Determine the [X, Y] coordinate at the center of the cell enclosing the given text.  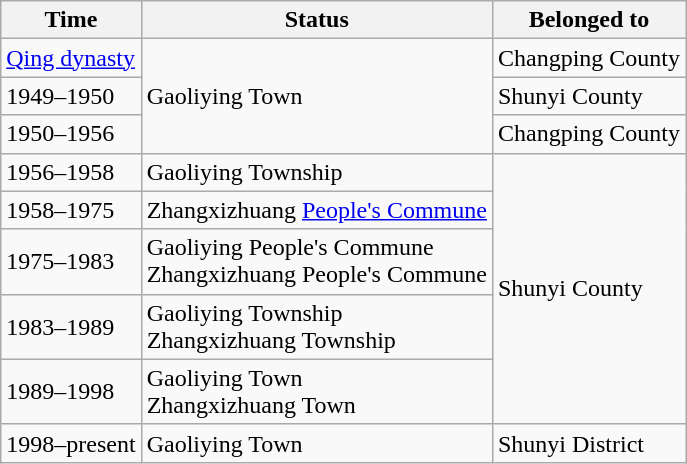
Belonged to [588, 20]
1958–1975 [71, 210]
Zhangxizhuang People's Commune [316, 210]
Gaoliying TownZhangxizhuang Town [316, 392]
1950–1956 [71, 134]
1975–1983 [71, 262]
1998–present [71, 443]
1989–1998 [71, 392]
Gaoliying People's CommuneZhangxizhuang People's Commune [316, 262]
Gaoliying Township [316, 172]
Status [316, 20]
1983–1989 [71, 326]
1949–1950 [71, 96]
Qing dynasty [71, 58]
Time [71, 20]
Shunyi District [588, 443]
Gaoliying TownshipZhangxizhuang Township [316, 326]
1956–1958 [71, 172]
